Find where the given text appears and provide that cell's center as (x, y) coordinate. 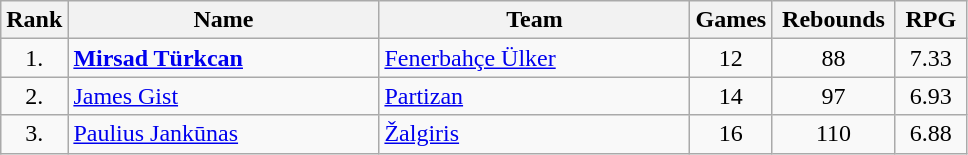
2. (34, 96)
88 (834, 58)
James Gist (224, 96)
Rebounds (834, 20)
97 (834, 96)
3. (34, 134)
6.93 (930, 96)
6.88 (930, 134)
Žalgiris (534, 134)
Games (731, 20)
7.33 (930, 58)
16 (731, 134)
Mirsad Türkcan (224, 58)
Partizan (534, 96)
Paulius Jankūnas (224, 134)
12 (731, 58)
110 (834, 134)
1. (34, 58)
Name (224, 20)
Team (534, 20)
Fenerbahçe Ülker (534, 58)
RPG (930, 20)
14 (731, 96)
Rank (34, 20)
